Provide the [x, y] coordinate of the cell's center where the given text is located.  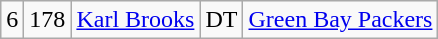
178 [48, 20]
6 [12, 20]
Karl Brooks [136, 20]
DT [222, 20]
Green Bay Packers [340, 20]
